Scan for the cell matching the given text and deliver its (x, y) coordinate at center. 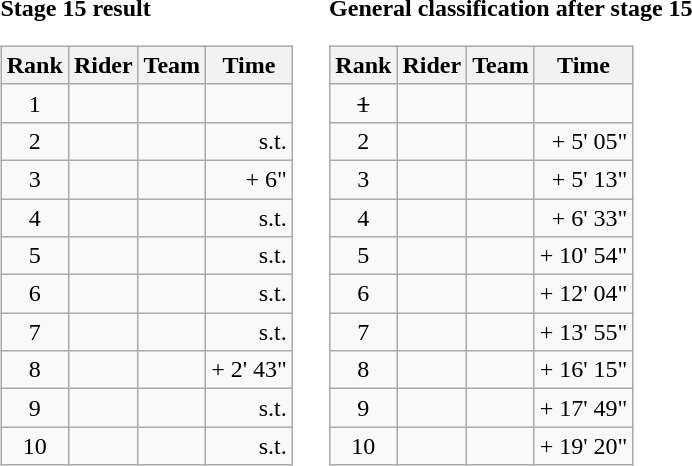
+ 2' 43" (250, 370)
+ 6" (250, 179)
+ 10' 54" (584, 256)
+ 19' 20" (584, 446)
+ 13' 55" (584, 332)
+ 5' 13" (584, 179)
+ 16' 15" (584, 370)
+ 17' 49" (584, 408)
+ 12' 04" (584, 294)
+ 6' 33" (584, 217)
+ 5' 05" (584, 141)
